Return the [X, Y] coordinate for the center point of the cell that contains the specified text.  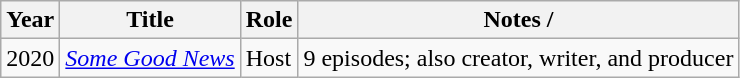
Host [269, 58]
Notes / [518, 20]
2020 [30, 58]
Some Good News [150, 58]
9 episodes; also creator, writer, and producer [518, 58]
Role [269, 20]
Year [30, 20]
Title [150, 20]
